Locate the cell with the specified text and output its [X, Y] center coordinate. 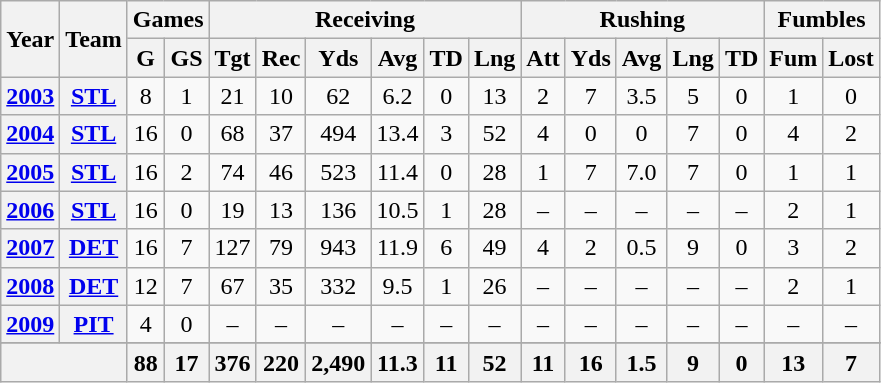
68 [232, 134]
Rushing [642, 20]
49 [494, 248]
2,490 [338, 362]
494 [338, 134]
2006 [30, 210]
88 [146, 362]
8 [146, 96]
Receiving [365, 20]
21 [232, 96]
46 [281, 172]
Fum [794, 58]
7.0 [642, 172]
943 [338, 248]
37 [281, 134]
19 [232, 210]
Tgt [232, 58]
Year [30, 39]
376 [232, 362]
13.4 [398, 134]
62 [338, 96]
GS [186, 58]
10.5 [398, 210]
G [146, 58]
2004 [30, 134]
Rec [281, 58]
523 [338, 172]
2008 [30, 286]
2003 [30, 96]
2005 [30, 172]
9.5 [398, 286]
10 [281, 96]
220 [281, 362]
Games [168, 20]
35 [281, 286]
1.5 [642, 362]
11.9 [398, 248]
332 [338, 286]
PIT [94, 324]
Lost [851, 58]
12 [146, 286]
6 [446, 248]
74 [232, 172]
6.2 [398, 96]
Team [94, 39]
5 [693, 96]
3.5 [642, 96]
Fumbles [822, 20]
11.3 [398, 362]
Att [543, 58]
2007 [30, 248]
67 [232, 286]
11.4 [398, 172]
79 [281, 248]
17 [186, 362]
26 [494, 286]
0.5 [642, 248]
136 [338, 210]
127 [232, 248]
2009 [30, 324]
